Search for the cell housing the specified text and yield its [X, Y] center coordinate. 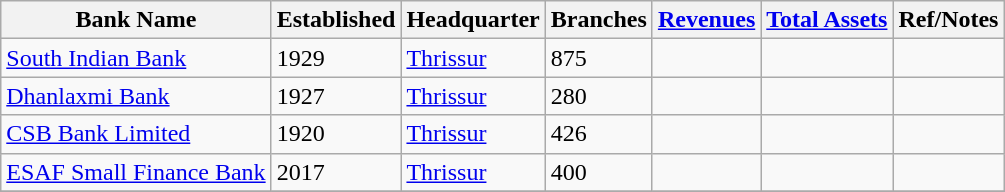
CSB Bank Limited [136, 134]
875 [598, 58]
426 [598, 134]
1920 [336, 134]
Bank Name [136, 20]
1927 [336, 96]
ESAF Small Finance Bank [136, 172]
Dhanlaxmi Bank [136, 96]
Total Assets [827, 20]
400 [598, 172]
Established [336, 20]
Branches [598, 20]
2017 [336, 172]
South Indian Bank [136, 58]
Headquarter [473, 20]
Revenues [706, 20]
1929 [336, 58]
Ref/Notes [948, 20]
280 [598, 96]
